Scan for the cell matching the given text and deliver its [x, y] coordinate at center. 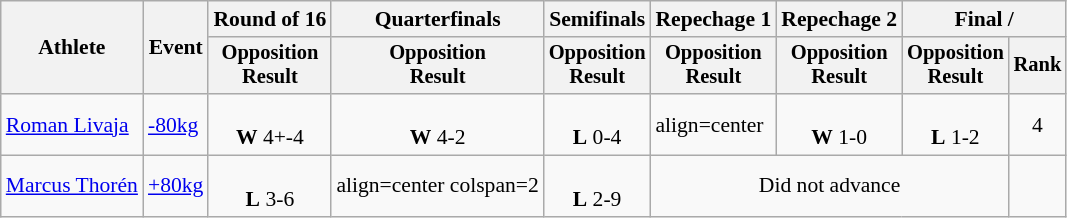
-80kg [176, 124]
Marcus Thorén [72, 186]
Athlete [72, 48]
align=center [713, 124]
L 2-9 [598, 186]
Event [176, 48]
Round of 16 [270, 19]
Roman Livaja [72, 124]
Final / [984, 19]
Semifinals [598, 19]
4 [1038, 124]
L 1-2 [956, 124]
W 4+-4 [270, 124]
+80kg [176, 186]
align=center colspan=2 [437, 186]
L 3-6 [270, 186]
Did not advance [829, 186]
Repechage 1 [713, 19]
Quarterfinals [437, 19]
Repechage 2 [839, 19]
Rank [1038, 66]
W 1-0 [839, 124]
W 4-2 [437, 124]
L 0-4 [598, 124]
